Determine the [x, y] coordinate at the center of the cell enclosing the given text.  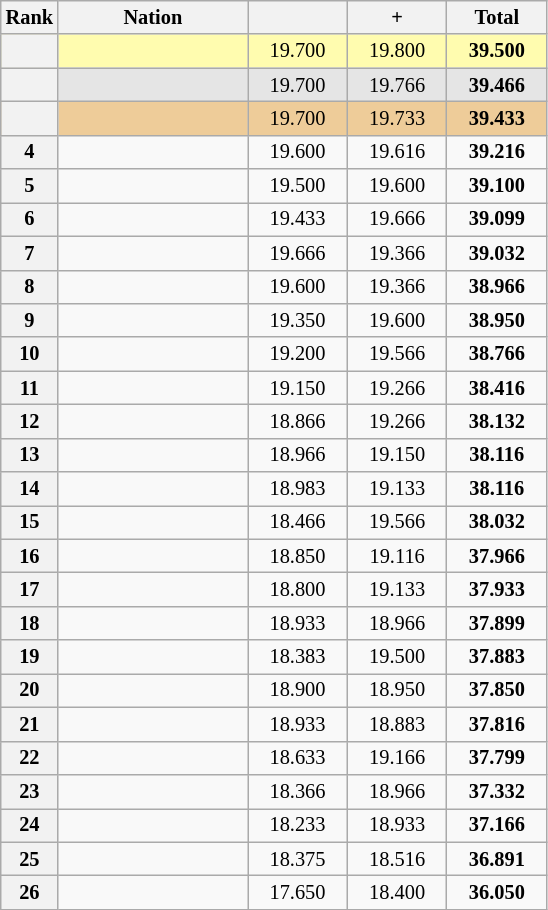
22 [30, 758]
10 [30, 354]
Total [497, 17]
11 [30, 388]
4 [30, 152]
6 [30, 219]
12 [30, 421]
19.116 [397, 556]
Rank [30, 17]
19.733 [397, 118]
39.466 [497, 85]
19.350 [298, 320]
18.866 [298, 421]
26 [30, 892]
19.800 [397, 51]
18.516 [397, 859]
18.883 [397, 724]
38.132 [497, 421]
37.933 [497, 589]
37.332 [497, 791]
39.500 [497, 51]
19.766 [397, 85]
19 [30, 657]
23 [30, 791]
37.816 [497, 724]
39.032 [497, 253]
17 [30, 589]
18.400 [397, 892]
39.433 [497, 118]
18 [30, 623]
25 [30, 859]
19.200 [298, 354]
9 [30, 320]
38.950 [497, 320]
37.850 [497, 690]
38.416 [497, 388]
38.966 [497, 287]
19.166 [397, 758]
39.099 [497, 219]
19.616 [397, 152]
18.983 [298, 489]
36.891 [497, 859]
+ [397, 17]
7 [30, 253]
16 [30, 556]
20 [30, 690]
18.900 [298, 690]
18.800 [298, 589]
13 [30, 455]
37.166 [497, 825]
8 [30, 287]
37.799 [497, 758]
38.766 [497, 354]
18.633 [298, 758]
37.883 [497, 657]
21 [30, 724]
36.050 [497, 892]
39.100 [497, 186]
38.032 [497, 522]
17.650 [298, 892]
18.383 [298, 657]
37.966 [497, 556]
18.233 [298, 825]
24 [30, 825]
19.433 [298, 219]
39.216 [497, 152]
18.375 [298, 859]
Nation [153, 17]
37.899 [497, 623]
5 [30, 186]
18.466 [298, 522]
15 [30, 522]
18.850 [298, 556]
18.950 [397, 690]
18.366 [298, 791]
14 [30, 489]
